Return the (X, Y) coordinate for the center point of the cell that contains the specified text.  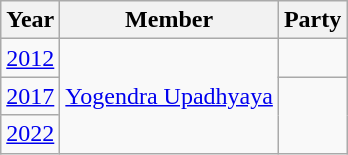
2022 (30, 134)
Year (30, 20)
Yogendra Upadhyaya (170, 96)
Party (312, 20)
Member (170, 20)
2017 (30, 96)
2012 (30, 58)
